Return (x, y) of the center of cell containing provided text 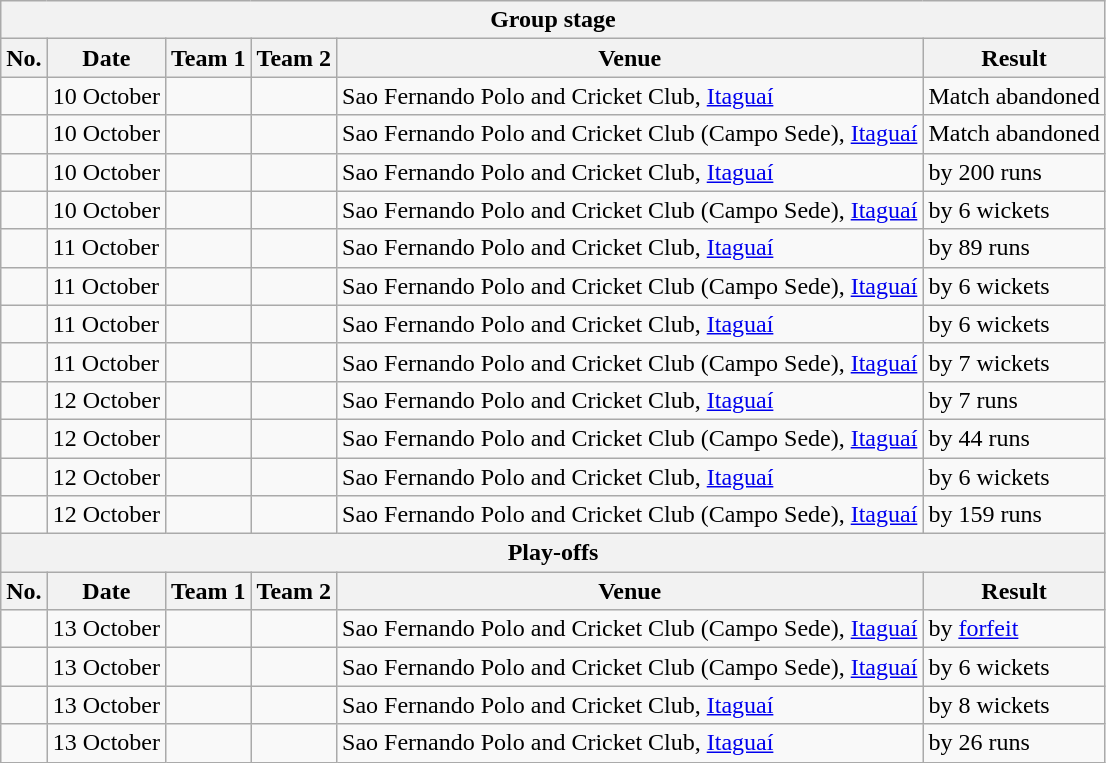
by 89 runs (1014, 248)
Group stage (553, 20)
by 159 runs (1014, 515)
by 7 runs (1014, 400)
by forfeit (1014, 629)
by 200 runs (1014, 172)
by 7 wickets (1014, 362)
by 8 wickets (1014, 705)
by 26 runs (1014, 743)
by 44 runs (1014, 438)
Play-offs (553, 553)
